Identify which cell holds the provided text, then report its (X, Y) central coordinate. 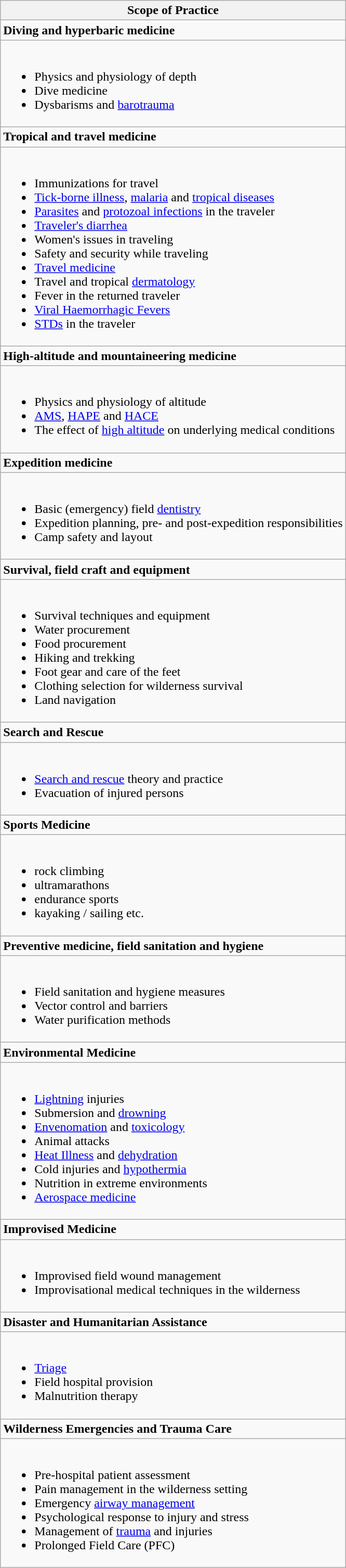
Search and rescue theory and practiceEvacuation of injured persons (173, 778)
Improvised Medicine (173, 1229)
rock climbingultramarathonsendurance sportskayaking / sailing etc. (173, 885)
Expedition medicine (173, 462)
Search and Rescue (173, 732)
Environmental Medicine (173, 1052)
Field sanitation and hygiene measuresVector control and barriersWater purification methods (173, 999)
Sports Medicine (173, 825)
TriageField hospital provisionMalnutrition therapy (173, 1376)
Physics and physiology of altitudeAMS, HAPE and HACEThe effect of high altitude on underlying medical conditions (173, 409)
Tropical and travel medicine (173, 137)
Basic (emergency) field dentistryExpedition planning, pre- and post-expedition responsibilitiesCamp safety and layout (173, 516)
High-altitude and mountaineering medicine (173, 356)
Preventive medicine, field sanitation and hygiene (173, 946)
Survival, field craft and equipment (173, 569)
Diving and hyperbaric medicine (173, 30)
Disaster and Humanitarian Assistance (173, 1322)
Improvised field wound managementImprovisational medical techniques in the wilderness (173, 1276)
Wilderness Emergencies and Trauma Care (173, 1429)
Scope of Practice (173, 10)
Physics and physiology of depthDive medicineDysbarisms and barotrauma (173, 83)
